Capture the cell that displays the provided text and extract its (x, y) central coordinate. 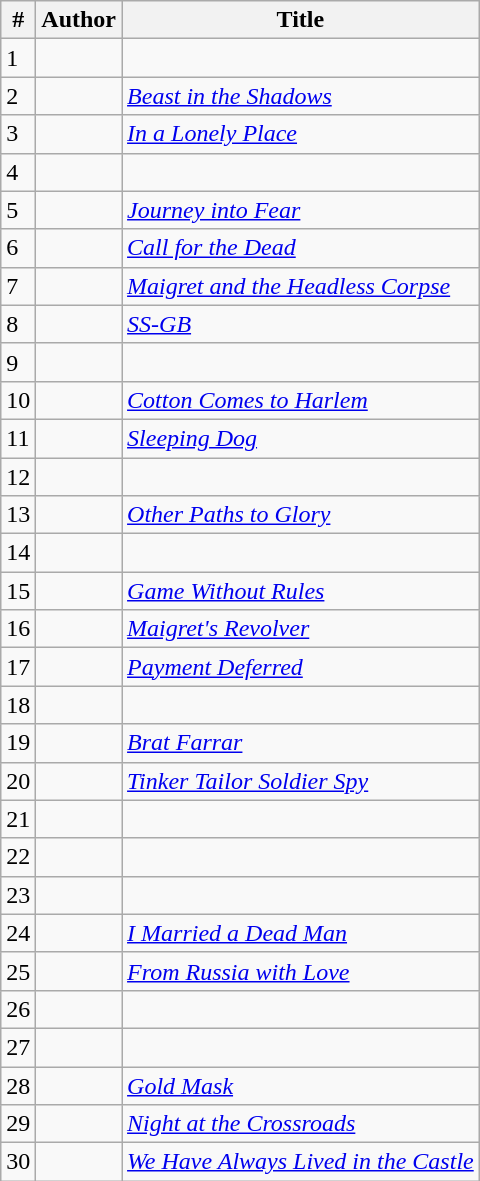
Beast in the Shadows (301, 96)
Payment Deferred (301, 667)
Journey into Fear (301, 210)
Other Paths to Glory (301, 515)
9 (18, 362)
14 (18, 553)
SS-GB (301, 324)
18 (18, 705)
17 (18, 667)
Author (79, 20)
In a Lonely Place (301, 134)
Cotton Comes to Harlem (301, 400)
26 (18, 1009)
Tinker Tailor Soldier Spy (301, 781)
Sleeping Dog (301, 438)
2 (18, 96)
Night at the Crossroads (301, 1124)
13 (18, 515)
Brat Farrar (301, 743)
1 (18, 58)
7 (18, 286)
16 (18, 629)
19 (18, 743)
We Have Always Lived in the Castle (301, 1162)
30 (18, 1162)
Maigret's Revolver (301, 629)
27 (18, 1047)
Game Without Rules (301, 591)
11 (18, 438)
4 (18, 172)
29 (18, 1124)
21 (18, 819)
Maigret and the Headless Corpse (301, 286)
25 (18, 971)
28 (18, 1085)
Gold Mask (301, 1085)
From Russia with Love (301, 971)
12 (18, 477)
23 (18, 895)
10 (18, 400)
Call for the Dead (301, 248)
22 (18, 857)
# (18, 20)
8 (18, 324)
I Married a Dead Man (301, 933)
3 (18, 134)
24 (18, 933)
6 (18, 248)
Title (301, 20)
5 (18, 210)
20 (18, 781)
15 (18, 591)
